Return (X, Y) of the center of cell containing provided text 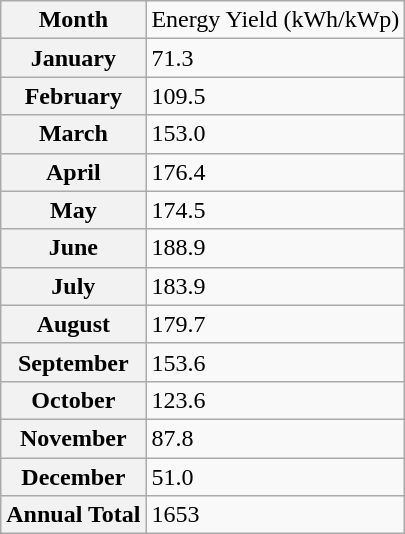
May (74, 210)
January (74, 58)
December (74, 477)
71.3 (276, 58)
174.5 (276, 210)
176.4 (276, 172)
April (74, 172)
109.5 (276, 96)
153.6 (276, 362)
February (74, 96)
179.7 (276, 324)
188.9 (276, 248)
Energy Yield (kWh/kWp) (276, 20)
June (74, 248)
1653 (276, 515)
Annual Total (74, 515)
Month (74, 20)
September (74, 362)
87.8 (276, 438)
August (74, 324)
51.0 (276, 477)
July (74, 286)
March (74, 134)
183.9 (276, 286)
October (74, 400)
November (74, 438)
123.6 (276, 400)
153.0 (276, 134)
